Output the (x, y) coordinate of the center of the cell containing the given text.  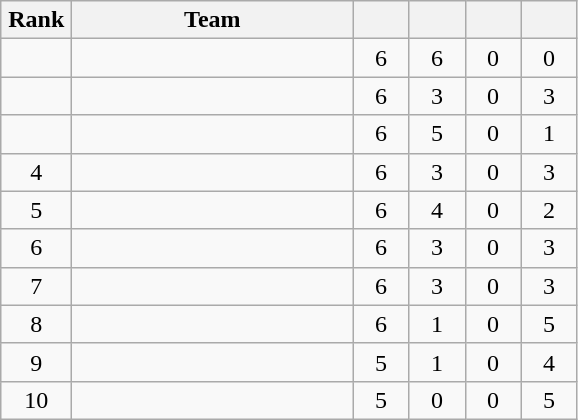
10 (36, 400)
Team (212, 20)
9 (36, 362)
7 (36, 286)
2 (549, 210)
8 (36, 324)
Rank (36, 20)
